Return the [X, Y] coordinate for the center point of the cell that contains the specified text.  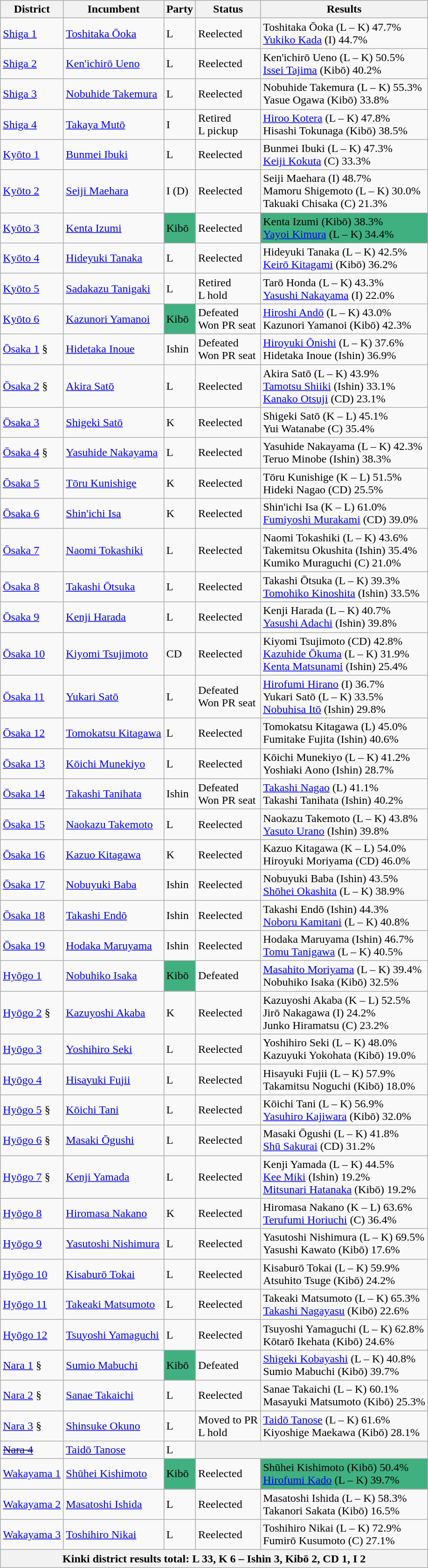
Shin'ichi Isa (K – L) 61.0%Fumiyoshi Murakami (CD) 39.0% [344, 514]
Nara 1 § [32, 1365]
Toshihiro Nikai [114, 1535]
Hyōgo 10 [32, 1274]
Kyōto 5 [32, 288]
Takashi Ōtsuka (L – K) 39.3%Tomohiko Kinoshita (Ishin) 33.5% [344, 587]
Kazuyoshi Akaba [114, 1013]
Yasutoshi Nishimura [114, 1244]
Tomokatsu Kitagawa (L) 45.0%Fumitake Fujita (Ishin) 40.6% [344, 733]
Kenta Izumi (Kibō) 38.3%Yayoi Kimura (L – K) 34.4% [344, 228]
Ōsaka 12 [32, 733]
Takashi Tanihata [114, 794]
Masaki Ōgushi (L – K) 41.8%Shū Sakurai (CD) 31.2% [344, 1140]
Hideyuki Tanaka [114, 258]
Tsuyoshi Yamaguchi (L – K) 62.8%Kōtarō Ikehata (Kibō) 24.6% [344, 1334]
Party [179, 9]
Kisaburō Tokai (L – K) 59.9%Atsuhito Tsuge (Kibō) 24.2% [344, 1274]
Incumbent [114, 9]
Bunmei Ibuki (L – K) 47.3%Keiji Kokuta (C) 33.3% [344, 155]
Toshitaka Ōoka [114, 34]
Masatoshi Ishida (L – K) 58.3%Takanori Sakata (Kibō) 16.5% [344, 1504]
Yasuhide Nakayama (L – K) 42.3%Teruo Minobe (Ishin) 38.3% [344, 453]
Kazuyoshi Akaba (K – L) 52.5%Jirō Nakagawa (I) 24.2%Junko Hiramatsu (C) 23.2% [344, 1013]
Kyōto 4 [32, 258]
Hideyuki Tanaka (L – K) 42.5%Keirō Kitagami (Kibō) 36.2% [344, 258]
Nobuyuki Baba (Ishin) 43.5%Shōhei Okashita (L – K) 38.9% [344, 885]
Kisaburō Tokai [114, 1274]
Ken'ichirō Ueno (L – K) 50.5%Issei Tajima (Kibō) 40.2% [344, 63]
Wakayama 2 [32, 1504]
Kyōto 6 [32, 319]
Kenji Yamada (L – K) 44.5%Kee Miki (Ishin) 19.2%Mitsunari Hatanaka (Kibō) 19.2% [344, 1177]
I [179, 124]
Hisayuki Fujii (L – K) 57.9%Takamitsu Noguchi (Kibō) 18.0% [344, 1080]
Tōru Kunishige (K – L) 51.5%Hideki Nagao (CD) 25.5% [344, 483]
CD [179, 654]
Yukari Satō [114, 697]
Hiroo Kotera (L – K) 47.8%Hisashi Tokunaga (Kibō) 38.5% [344, 124]
Sanae Takaichi (L – K) 60.1%Masayuki Matsumoto (Kibō) 25.3% [344, 1395]
Taidō Tanose (L – K) 61.6%Kiyoshige Maekawa (Kibō) 28.1% [344, 1426]
Yasuhide Nakayama [114, 453]
Kazuo Kitagawa [114, 854]
Takashi Nagao (L) 41.1%Takashi Tanihata (Ishin) 40.2% [344, 794]
Kōichi Munekiyo [114, 764]
Hidetaka Inoue [114, 349]
Hisayuki Fujii [114, 1080]
Hiroyuki Ōnishi (L – K) 37.6%Hidetaka Inoue (Ishin) 36.9% [344, 349]
Tomokatsu Kitagawa [114, 733]
Hyōgo 11 [32, 1305]
Seiji Maehara (I) 48.7%Mamoru Shigemoto (L – K) 30.0%Takuaki Chisaka (C) 21.3% [344, 191]
Shiga 2 [32, 63]
Masaki Ōgushi [114, 1140]
Shigeki Kobayashi (L – K) 40.8%Sumio Mabuchi (Kibō) 39.7% [344, 1365]
Takeaki Matsumoto (L – K) 65.3%Takashi Nagayasu (Kibō) 22.6% [344, 1305]
Nobuhide Takemura (L – K) 55.3%Yasue Ogawa (Kibō) 33.8% [344, 94]
Hyōgo 5 § [32, 1110]
Masahito Moriyama (L – K) 39.4%Nobuhiko Isaka (Kibō) 32.5% [344, 976]
Ōsaka 6 [32, 514]
Nobuhide Takemura [114, 94]
RetiredL pickup [228, 124]
Yasutoshi Nishimura (L – K) 69.5%Yasushi Kawato (Kibō) 17.6% [344, 1244]
Taidō Tanose [114, 1450]
Toshihiro Nikai (L – K) 72.9%Fumirō Kusumoto (C) 27.1% [344, 1535]
Tsuyoshi Yamaguchi [114, 1334]
Ōsaka 17 [32, 885]
Hyōgo 4 [32, 1080]
Kyōto 1 [32, 155]
Shūhei Kishimoto [114, 1474]
Hyōgo 7 § [32, 1177]
Akira Satō [114, 386]
Moved to PRL hold [228, 1426]
Shūhei Kishimoto (Kibō) 50.4%Hirofumi Kado (L – K) 39.7% [344, 1474]
Kiyomi Tsujimoto [114, 654]
Sanae Takaichi [114, 1395]
Yoshihiro Seki (L – K) 48.0%Kazuyuki Yokohata (Kibō) 19.0% [344, 1049]
Ōsaka 1 § [32, 349]
Kyōto 3 [32, 228]
Kenji Harada [114, 617]
Naokazu Takemoto [114, 824]
Hyōgo 1 [32, 976]
Seiji Maehara [114, 191]
Kenji Harada (L – K) 40.7%Yasushi Adachi (Ishin) 39.8% [344, 617]
Kyōto 2 [32, 191]
Takashi Endō [114, 915]
Takaya Mutō [114, 124]
Ōsaka 4 § [32, 453]
Takashi Endō (Ishin) 44.3%Noboru Kamitani (L – K) 40.8% [344, 915]
Shin'ichi Isa [114, 514]
Yoshihiro Seki [114, 1049]
Takeaki Matsumoto [114, 1305]
Ōsaka 10 [32, 654]
Kazunori Yamanoi [114, 319]
Nobuyuki Baba [114, 885]
Ōsaka 14 [32, 794]
Nara 4 [32, 1450]
Wakayama 1 [32, 1474]
Hyōgo 9 [32, 1244]
Akira Satō (L – K) 43.9%Tamotsu Shiiki (Ishin) 33.1%Kanako Otsuji (CD) 23.1% [344, 386]
Naomi Tokashiki [114, 550]
Kōichi Tani (L – K) 56.9%Yasuhiro Kajiwara (Kibō) 32.0% [344, 1110]
Takashi Ōtsuka [114, 587]
Ōsaka 18 [32, 915]
Ōsaka 2 § [32, 386]
Sadakazu Tanigaki [114, 288]
Hiroshi Andō (L – K) 43.0%Kazunori Yamanoi (Kibō) 42.3% [344, 319]
Kenji Yamada [114, 1177]
Ōsaka 7 [32, 550]
Shiga 3 [32, 94]
Ōsaka 8 [32, 587]
Masatoshi Ishida [114, 1504]
Kōichi Munekiyo (L – K) 41.2%Yoshiaki Aono (Ishin) 28.7% [344, 764]
Kazuo Kitagawa (K – L) 54.0%Hiroyuki Moriyama (CD) 46.0% [344, 854]
Bunmei Ibuki [114, 155]
Ōsaka 15 [32, 824]
Hiromasa Nakano [114, 1213]
I (D) [179, 191]
Naomi Tokashiki (L – K) 43.6%Takemitsu Okushita (Ishin) 35.4%Kumiko Muraguchi (C) 21.0% [344, 550]
Nara 3 § [32, 1426]
Shigeki Satō (K – L) 45.1%Yui Watanabe (C) 35.4% [344, 422]
Kenta Izumi [114, 228]
Sumio Mabuchi [114, 1365]
Ōsaka 13 [32, 764]
Hiromasa Nakano (K – L) 63.6%Terufumi Horiuchi (C) 36.4% [344, 1213]
Toshitaka Ōoka (L – K) 47.7%Yukiko Kada (I) 44.7% [344, 34]
Wakayama 3 [32, 1535]
Hyōgo 2 § [32, 1013]
Hyōgo 3 [32, 1049]
Kinki district results total: L 33, K 6 – Ishin 3, Kibō 2, CD 1, I 2 [214, 1559]
Nara 2 § [32, 1395]
Ōsaka 3 [32, 422]
Ōsaka 9 [32, 617]
Kōichi Tani [114, 1110]
Status [228, 9]
Tōru Kunishige [114, 483]
Hyōgo 6 § [32, 1140]
Hodaka Maruyama (Ishin) 46.7%Tomu Tanigawa (L – K) 40.5% [344, 946]
Shigeki Satō [114, 422]
Ōsaka 5 [32, 483]
Nobuhiko Isaka [114, 976]
Shiga 4 [32, 124]
Ōsaka 11 [32, 697]
Hodaka Maruyama [114, 946]
Kiyomi Tsujimoto (CD) 42.8%Kazuhide Ōkuma (L – K) 31.9%Kenta Matsunami (Ishin) 25.4% [344, 654]
Results [344, 9]
Ōsaka 19 [32, 946]
Hyōgo 8 [32, 1213]
Hirofumi Hirano (I) 36.7%Yukari Satō (L – K) 33.5%Nobuhisa Itō (Ishin) 29.8% [344, 697]
RetiredL hold [228, 288]
Shinsuke Okuno [114, 1426]
Tarō Honda (L – K) 43.3%Yasushi Nakayama (I) 22.0% [344, 288]
Shiga 1 [32, 34]
Hyōgo 12 [32, 1334]
Ōsaka 16 [32, 854]
District [32, 9]
Ken'ichirō Ueno [114, 63]
Naokazu Takemoto (L – K) 43.8%Yasuto Urano (Ishin) 39.8% [344, 824]
